Locate the cell with the specified text and output its (x, y) center coordinate. 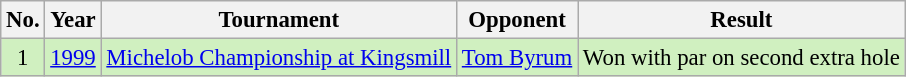
Won with par on second extra hole (742, 58)
Result (742, 20)
Opponent (518, 20)
Year (73, 20)
Tournament (278, 20)
1 (23, 58)
No. (23, 20)
1999 (73, 58)
Michelob Championship at Kingsmill (278, 58)
Tom Byrum (518, 58)
